Search for the cell housing the specified text and yield its (X, Y) center coordinate. 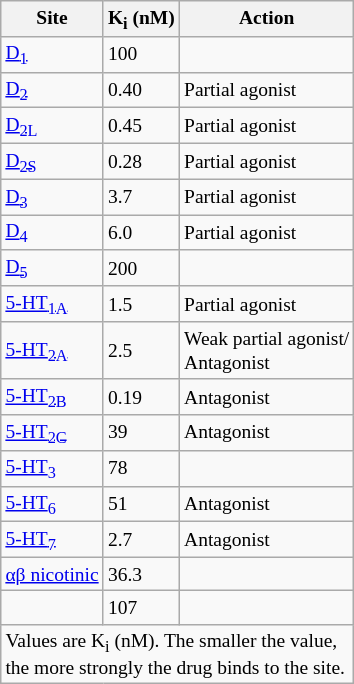
Action (266, 19)
5-HT1A (52, 304)
5-HT2C (52, 433)
D5 (52, 268)
6.0 (141, 233)
2.5 (141, 350)
78 (141, 468)
Site (52, 19)
D3 (52, 197)
5-HT3 (52, 468)
2.7 (141, 540)
Weak partial agonist/Antagonist (266, 350)
D2 (52, 90)
3.7 (141, 197)
D2L (52, 126)
5-HT6 (52, 504)
39 (141, 433)
0.40 (141, 90)
200 (141, 268)
0.45 (141, 126)
100 (141, 54)
Ki (nM) (141, 19)
0.28 (141, 161)
D2S (52, 161)
αβ nicotinic (52, 574)
51 (141, 504)
1.5 (141, 304)
5-HT7 (52, 540)
36.3 (141, 574)
107 (141, 608)
5-HT2A (52, 350)
Values are Ki (nM). The smaller the value, the more strongly the drug binds to the site. (178, 654)
5-HT2B (52, 397)
0.19 (141, 397)
D4 (52, 233)
D1 (52, 54)
